Provide the (x, y) coordinate of the cell's center where the given text is located.  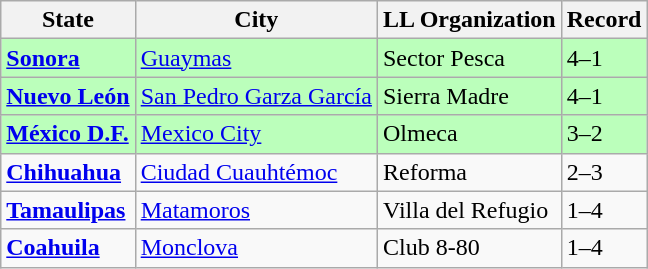
3–2 (604, 134)
México D.F. (68, 134)
Villa del Refugio (469, 210)
Sierra Madre (469, 96)
Olmeca (469, 134)
Coahuila (68, 248)
San Pedro Garza García (256, 96)
Matamoros (256, 210)
Record (604, 20)
LL Organization (469, 20)
Nuevo León (68, 96)
City (256, 20)
Club 8-80 (469, 248)
Monclova (256, 248)
Sonora (68, 58)
Guaymas (256, 58)
Reforma (469, 172)
Sector Pesca (469, 58)
Ciudad Cuauhtémoc (256, 172)
Mexico City (256, 134)
Tamaulipas (68, 210)
2–3 (604, 172)
Chihuahua (68, 172)
State (68, 20)
